Scan for the cell matching the given text and deliver its [x, y] coordinate at center. 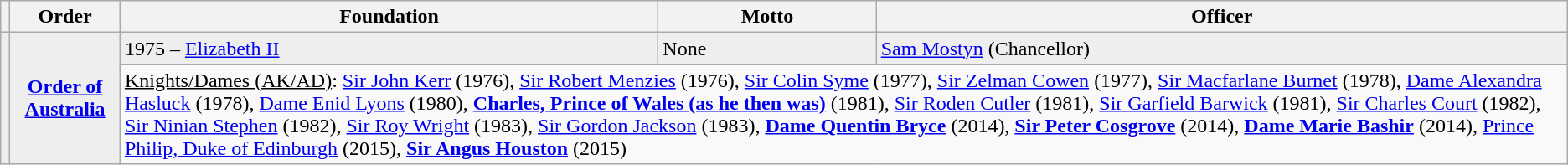
Motto [767, 17]
Order [65, 17]
Order of Australia [65, 99]
None [767, 49]
Officer [1221, 17]
Sam Mostyn (Chancellor) [1221, 49]
1975 – Elizabeth II [389, 49]
Foundation [389, 17]
